For the text-containing cell, return its midpoint in [X, Y] coordinate format. 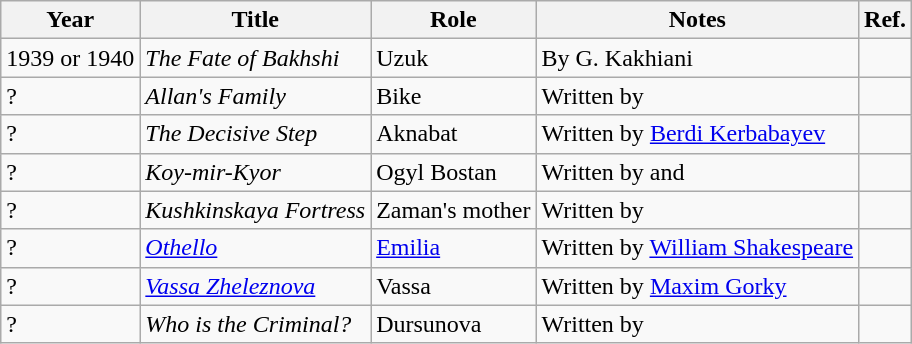
Dursunova [454, 324]
Othello [256, 248]
Vassa [454, 286]
Zaman's mother [454, 210]
Who is the Criminal? [256, 324]
Ref. [886, 20]
The Fate of Bakhshi [256, 58]
Allan's Family [256, 96]
1939 or 1940 [70, 58]
Written by William Shakespeare [698, 248]
Bike [454, 96]
Title [256, 20]
Uzuk [454, 58]
Koy-mir-Kyor [256, 172]
Vassa Zheleznova [256, 286]
Written by Berdi Kerbabayev [698, 134]
Emilia [454, 248]
Notes [698, 20]
By G. Kakhiani [698, 58]
The Decisive Step [256, 134]
Role [454, 20]
Ogyl Bostan [454, 172]
Written by Maxim Gorky [698, 286]
Aknabat [454, 134]
Year [70, 20]
Kushkinskaya Fortress [256, 210]
Written by and [698, 172]
